For the text-containing cell, return its midpoint in [x, y] coordinate format. 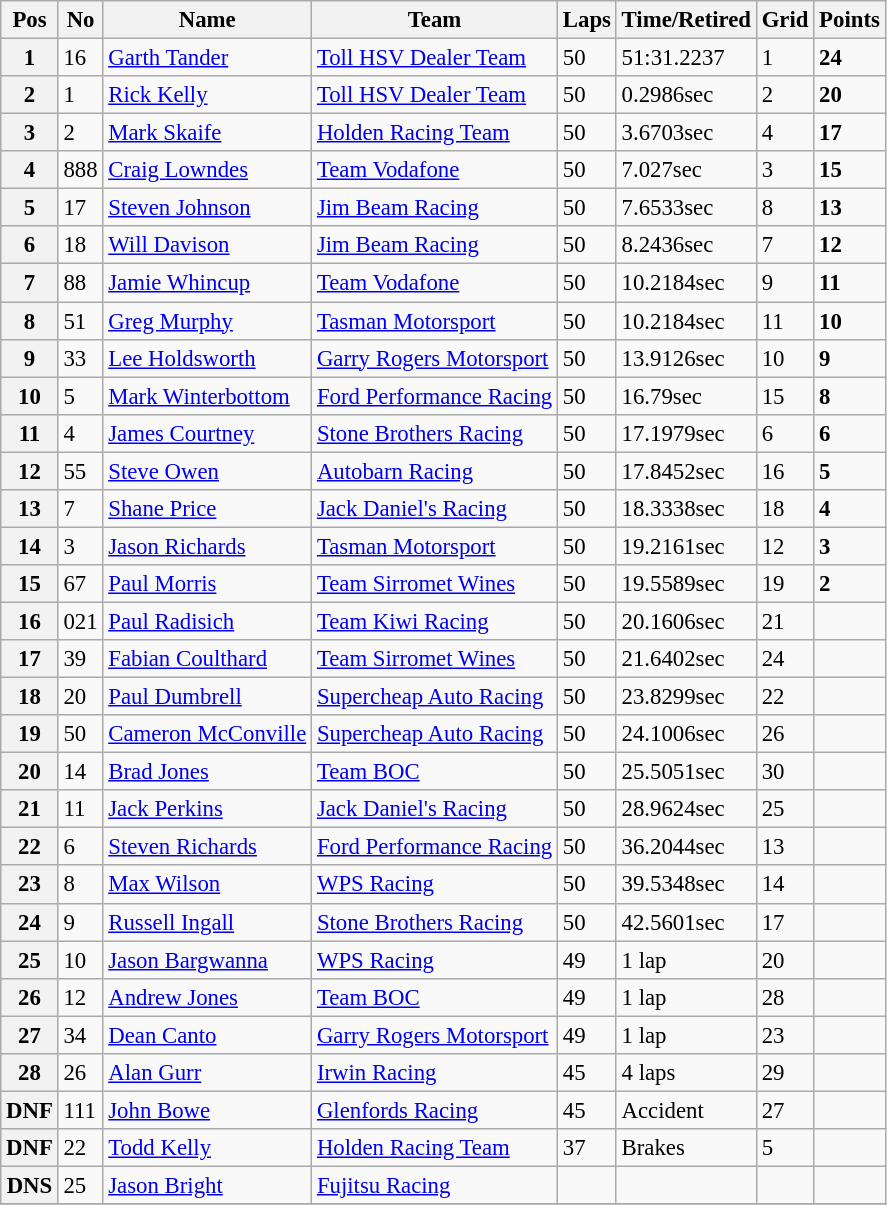
18.3338sec [686, 509]
36.2044sec [686, 847]
30 [784, 772]
Jason Bargwanna [208, 960]
51:31.2237 [686, 58]
39 [80, 659]
19.5589sec [686, 584]
33 [80, 358]
Paul Radisich [208, 621]
Laps [588, 20]
Paul Dumbrell [208, 697]
John Bowe [208, 1110]
25.5051sec [686, 772]
888 [80, 170]
Shane Price [208, 509]
Jack Perkins [208, 809]
Irwin Racing [435, 1073]
17.1979sec [686, 433]
28.9624sec [686, 809]
29 [784, 1073]
Accident [686, 1110]
51 [80, 321]
Autobarn Racing [435, 471]
Russell Ingall [208, 922]
Rick Kelly [208, 95]
Name [208, 20]
Steve Owen [208, 471]
8.2436sec [686, 245]
Alan Gurr [208, 1073]
DNS [30, 1185]
34 [80, 1035]
13.9126sec [686, 358]
3.6703sec [686, 133]
Fabian Coulthard [208, 659]
Will Davison [208, 245]
Max Wilson [208, 885]
Dean Canto [208, 1035]
16.79sec [686, 396]
James Courtney [208, 433]
111 [80, 1110]
7.6533sec [686, 208]
39.5348sec [686, 885]
No [80, 20]
Glenfords Racing [435, 1110]
0.2986sec [686, 95]
19.2161sec [686, 546]
Points [850, 20]
Garth Tander [208, 58]
Mark Skaife [208, 133]
Brad Jones [208, 772]
Steven Johnson [208, 208]
Lee Holdsworth [208, 358]
Andrew Jones [208, 997]
Greg Murphy [208, 321]
23.8299sec [686, 697]
17.8452sec [686, 471]
55 [80, 471]
42.5601sec [686, 922]
Fujitsu Racing [435, 1185]
Grid [784, 20]
Craig Lowndes [208, 170]
67 [80, 584]
Steven Richards [208, 847]
Todd Kelly [208, 1148]
Jason Bright [208, 1185]
Pos [30, 20]
Paul Morris [208, 584]
Jamie Whincup [208, 283]
20.1606sec [686, 621]
Cameron McConville [208, 734]
Time/Retired [686, 20]
21.6402sec [686, 659]
24.1006sec [686, 734]
Brakes [686, 1148]
021 [80, 621]
Team Kiwi Racing [435, 621]
Jason Richards [208, 546]
Mark Winterbottom [208, 396]
7.027sec [686, 170]
Team [435, 20]
88 [80, 283]
4 laps [686, 1073]
37 [588, 1148]
